Output the [x, y] coordinate of the center of the cell containing the given text.  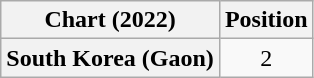
2 [266, 58]
Chart (2022) [110, 20]
Position [266, 20]
South Korea (Gaon) [110, 58]
